Identify which cell holds the provided text, then report its (x, y) central coordinate. 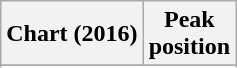
Peak position (189, 34)
Chart (2016) (72, 34)
